From the cell containing the given text, extract its center point as (X, Y) coordinate. 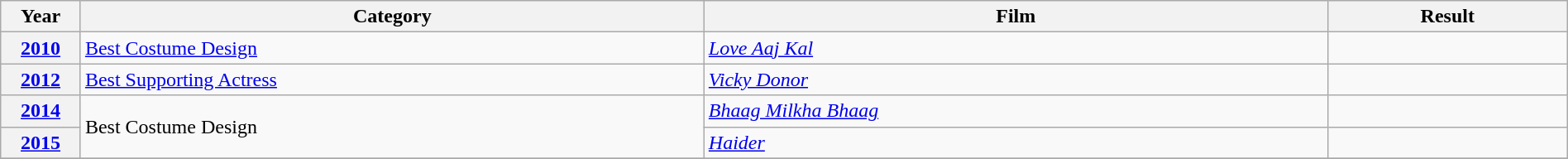
Haider (1016, 142)
Result (1447, 17)
Love Aaj Kal (1016, 48)
Film (1016, 17)
Best Supporting Actress (392, 79)
2012 (41, 79)
Vicky Donor (1016, 79)
2014 (41, 111)
Year (41, 17)
Bhaag Milkha Bhaag (1016, 111)
2010 (41, 48)
Category (392, 17)
2015 (41, 142)
